Pinpoint the cell where the given text exists, returning its [x, y] midpoint coordinate. 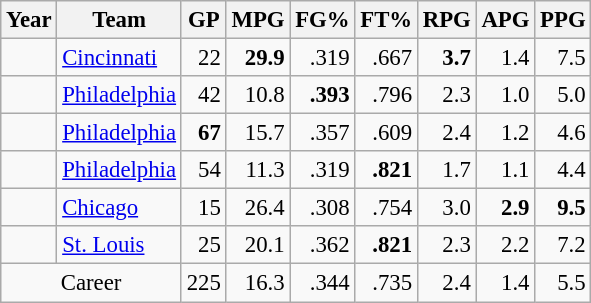
4.4 [563, 170]
FG% [322, 20]
15.7 [258, 133]
RPG [446, 20]
42 [204, 95]
22 [204, 58]
Cincinnati [119, 58]
.609 [386, 133]
.308 [322, 208]
.667 [386, 58]
.357 [322, 133]
10.8 [258, 95]
PPG [563, 20]
2.9 [506, 208]
225 [204, 283]
20.1 [258, 245]
2.2 [506, 245]
.393 [322, 95]
29.9 [258, 58]
.796 [386, 95]
4.6 [563, 133]
.754 [386, 208]
.735 [386, 283]
54 [204, 170]
.362 [322, 245]
1.1 [506, 170]
11.3 [258, 170]
MPG [258, 20]
.344 [322, 283]
15 [204, 208]
1.7 [446, 170]
67 [204, 133]
Team [119, 20]
APG [506, 20]
FT% [386, 20]
GP [204, 20]
3.7 [446, 58]
7.2 [563, 245]
Year [29, 20]
7.5 [563, 58]
5.5 [563, 283]
26.4 [258, 208]
9.5 [563, 208]
1.2 [506, 133]
16.3 [258, 283]
5.0 [563, 95]
1.0 [506, 95]
Career [92, 283]
3.0 [446, 208]
25 [204, 245]
Chicago [119, 208]
St. Louis [119, 245]
